Output the [x, y] coordinate of the center of the cell containing the given text.  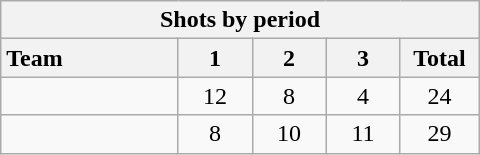
2 [289, 58]
Total [440, 58]
29 [440, 134]
Team [90, 58]
Shots by period [240, 20]
3 [363, 58]
11 [363, 134]
4 [363, 96]
24 [440, 96]
10 [289, 134]
1 [215, 58]
12 [215, 96]
